Identify which cell holds the provided text, then report its [x, y] central coordinate. 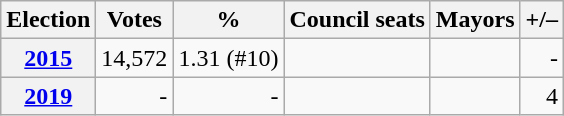
+/– [542, 20]
% [228, 20]
Election [48, 20]
1.31 (#10) [228, 58]
Votes [134, 20]
14,572 [134, 58]
2015 [48, 58]
4 [542, 96]
Council seats [357, 20]
2019 [48, 96]
Mayors [475, 20]
